Provide the [X, Y] coordinate of the cell's center where the given text is located.  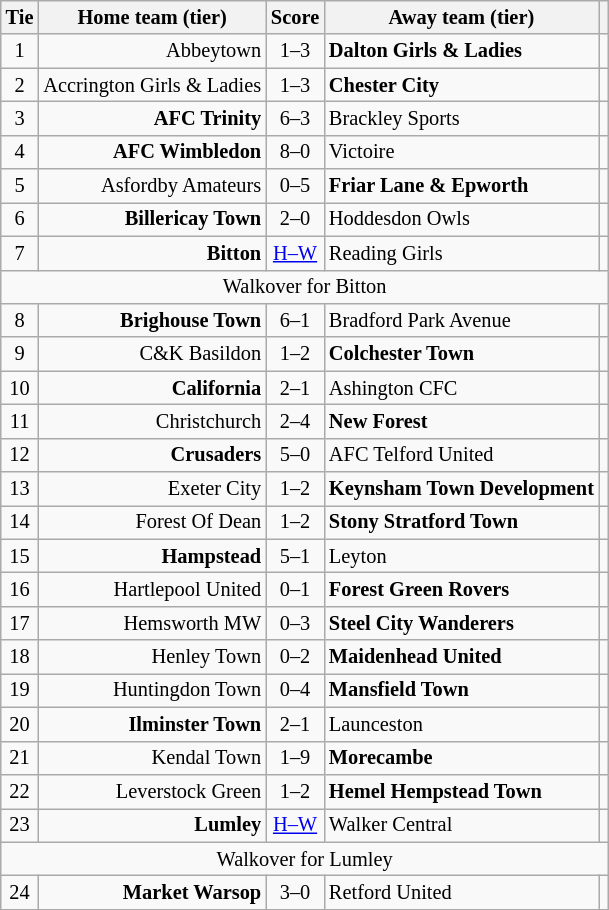
New Forest [462, 421]
0–5 [295, 186]
Hartlepool United [152, 589]
Maidenhead United [462, 657]
Ashington CFC [462, 388]
Chester City [462, 85]
14 [20, 522]
Dalton Girls & Ladies [462, 51]
0–4 [295, 690]
AFC Telford United [462, 455]
Home team (tier) [152, 17]
Hoddesdon Owls [462, 219]
Lumley [152, 825]
Victoire [462, 152]
1–9 [295, 758]
2–4 [295, 421]
AFC Trinity [152, 118]
3–0 [295, 892]
Score [295, 17]
Brackley Sports [462, 118]
22 [20, 791]
19 [20, 690]
Walker Central [462, 825]
Brighouse Town [152, 320]
24 [20, 892]
10 [20, 388]
Morecambe [462, 758]
Tie [20, 17]
2 [20, 85]
0–2 [295, 657]
11 [20, 421]
21 [20, 758]
2–0 [295, 219]
Forest Green Rovers [462, 589]
Keynsham Town Development [462, 489]
7 [20, 253]
Steel City Wanderers [462, 623]
12 [20, 455]
Launceston [462, 724]
Friar Lane & Epworth [462, 186]
5 [20, 186]
Retford United [462, 892]
17 [20, 623]
23 [20, 825]
Billericay Town [152, 219]
13 [20, 489]
20 [20, 724]
Hemsworth MW [152, 623]
5–0 [295, 455]
Abbeytown [152, 51]
Christchurch [152, 421]
Hemel Hempstead Town [462, 791]
Walkover for Bitton [305, 287]
8–0 [295, 152]
5–1 [295, 556]
Reading Girls [462, 253]
Forest Of Dean [152, 522]
Accrington Girls & Ladies [152, 85]
AFC Wimbledon [152, 152]
Kendal Town [152, 758]
Mansfield Town [462, 690]
6 [20, 219]
Crusaders [152, 455]
0–1 [295, 589]
3 [20, 118]
Leverstock Green [152, 791]
Bradford Park Avenue [462, 320]
16 [20, 589]
9 [20, 354]
Asfordby Amateurs [152, 186]
15 [20, 556]
Walkover for Lumley [305, 859]
Market Warsop [152, 892]
6–1 [295, 320]
18 [20, 657]
Stony Stratford Town [462, 522]
Ilminster Town [152, 724]
Colchester Town [462, 354]
Huntingdon Town [152, 690]
4 [20, 152]
0–3 [295, 623]
Exeter City [152, 489]
California [152, 388]
Away team (tier) [462, 17]
1 [20, 51]
8 [20, 320]
Henley Town [152, 657]
Hampstead [152, 556]
Leyton [462, 556]
C&K Basildon [152, 354]
Bitton [152, 253]
6–3 [295, 118]
